Search for the cell housing the specified text and yield its (X, Y) center coordinate. 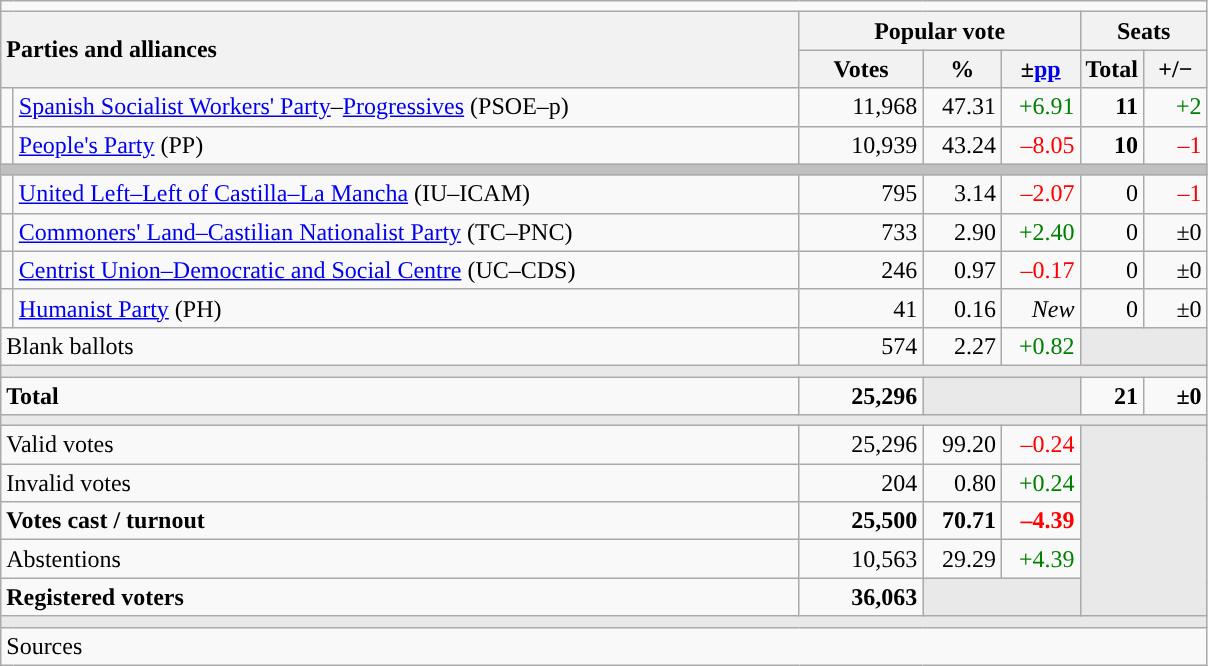
574 (861, 346)
+0.24 (1040, 483)
0.16 (962, 308)
Invalid votes (400, 483)
Humanist Party (PH) (406, 308)
0.80 (962, 483)
733 (861, 232)
2.90 (962, 232)
36,063 (861, 597)
–0.17 (1040, 270)
29.29 (962, 559)
10 (1112, 145)
% (962, 69)
+4.39 (1040, 559)
+2.40 (1040, 232)
–4.39 (1040, 521)
Votes (861, 69)
Blank ballots (400, 346)
Registered voters (400, 597)
±pp (1040, 69)
11 (1112, 107)
10,563 (861, 559)
2.27 (962, 346)
People's Party (PP) (406, 145)
+2 (1176, 107)
Centrist Union–Democratic and Social Centre (UC–CDS) (406, 270)
+0.82 (1040, 346)
Commoners' Land–Castilian Nationalist Party (TC–PNC) (406, 232)
+/− (1176, 69)
25,500 (861, 521)
70.71 (962, 521)
Abstentions (400, 559)
0.97 (962, 270)
Seats (1144, 31)
3.14 (962, 194)
New (1040, 308)
21 (1112, 395)
Votes cast / turnout (400, 521)
41 (861, 308)
246 (861, 270)
11,968 (861, 107)
43.24 (962, 145)
99.20 (962, 445)
United Left–Left of Castilla–La Mancha (IU–ICAM) (406, 194)
47.31 (962, 107)
Popular vote (940, 31)
Sources (604, 646)
10,939 (861, 145)
Valid votes (400, 445)
–8.05 (1040, 145)
795 (861, 194)
+6.91 (1040, 107)
204 (861, 483)
–0.24 (1040, 445)
Parties and alliances (400, 50)
Spanish Socialist Workers' Party–Progressives (PSOE–p) (406, 107)
–2.07 (1040, 194)
